Scan for the cell matching the given text and deliver its (x, y) coordinate at center. 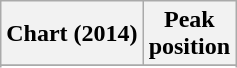
Peakposition (189, 34)
Chart (2014) (72, 34)
